Return the (X, Y) coordinate for the center point of the cell that contains the specified text.  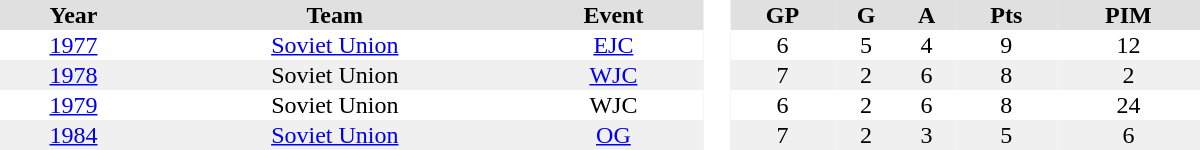
OG (614, 135)
12 (1128, 45)
24 (1128, 105)
9 (1006, 45)
PIM (1128, 15)
1978 (74, 75)
4 (926, 45)
G (866, 15)
EJC (614, 45)
Event (614, 15)
Year (74, 15)
Team (335, 15)
GP (782, 15)
1984 (74, 135)
A (926, 15)
1979 (74, 105)
Pts (1006, 15)
3 (926, 135)
1977 (74, 45)
